Detect which cell encompasses the target text, then output its [x, y] center coordinate. 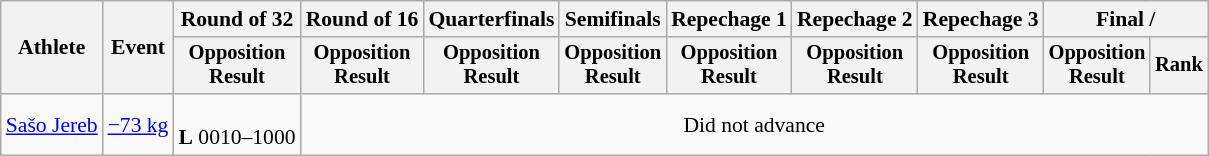
−73 kg [138, 124]
Quarterfinals [491, 19]
Round of 32 [236, 19]
Final / [1126, 19]
Did not advance [754, 124]
L 0010–1000 [236, 124]
Repechage 1 [729, 19]
Repechage 3 [981, 19]
Sašo Jereb [52, 124]
Athlete [52, 48]
Repechage 2 [855, 19]
Semifinals [612, 19]
Round of 16 [362, 19]
Rank [1179, 66]
Event [138, 48]
